Return (X, Y) of the center of cell containing provided text 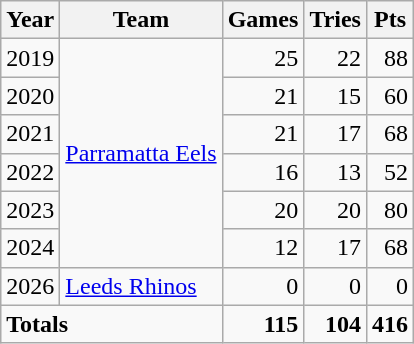
Games (263, 20)
2019 (30, 58)
Leeds Rhinos (141, 286)
2026 (30, 286)
2024 (30, 248)
Totals (112, 324)
Year (30, 20)
2020 (30, 96)
104 (336, 324)
Tries (336, 20)
88 (390, 58)
Team (141, 20)
25 (263, 58)
2021 (30, 134)
115 (263, 324)
416 (390, 324)
22 (336, 58)
16 (263, 172)
2022 (30, 172)
80 (390, 210)
15 (336, 96)
Parramatta Eels (141, 153)
60 (390, 96)
Pts (390, 20)
13 (336, 172)
12 (263, 248)
2023 (30, 210)
52 (390, 172)
